Capture the cell that displays the provided text and extract its (x, y) central coordinate. 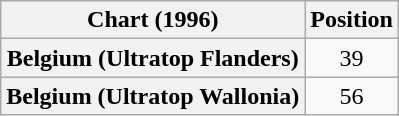
39 (352, 58)
Position (352, 20)
56 (352, 96)
Belgium (Ultratop Flanders) (153, 58)
Belgium (Ultratop Wallonia) (153, 96)
Chart (1996) (153, 20)
